Output the [x, y] coordinate of the center of the cell containing the given text.  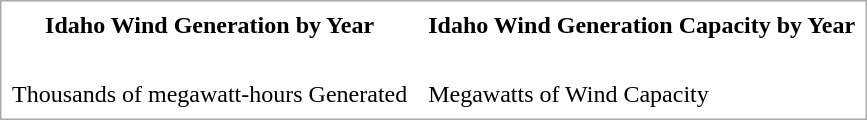
Megawatts of Wind Capacity [642, 94]
Thousands of megawatt-hours Generated [210, 94]
Idaho Wind Generation by Year [210, 26]
Idaho Wind Generation Capacity by Year [642, 26]
